Search for the cell housing the specified text and yield its [X, Y] center coordinate. 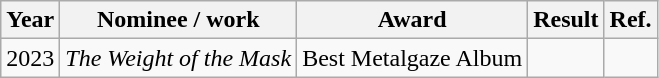
Best Metalgaze Album [412, 58]
Ref. [630, 20]
Year [30, 20]
2023 [30, 58]
Award [412, 20]
Nominee / work [178, 20]
Result [566, 20]
The Weight of the Mask [178, 58]
